Output the [x, y] coordinate of the center of the cell containing the given text.  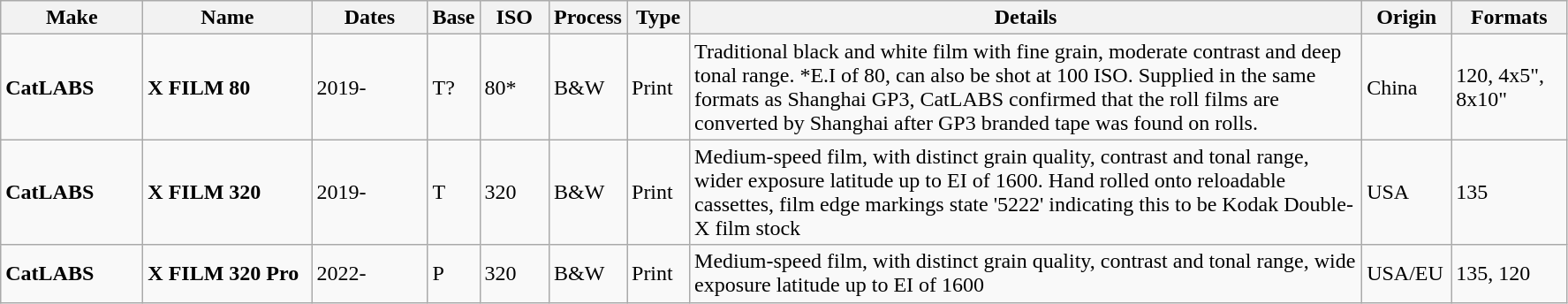
USA [1406, 193]
Base [454, 18]
120, 4x5", 8x10" [1509, 87]
USA/EU [1406, 274]
135 [1509, 193]
Medium-speed film, with distinct grain quality, contrast and tonal range, wide exposure latitude up to EI of 1600 [1026, 274]
135, 120 [1509, 274]
2022- [369, 274]
Process [588, 18]
80* [514, 87]
Dates [369, 18]
T? [454, 87]
T [454, 193]
China [1406, 87]
Formats [1509, 18]
Name [228, 18]
ISO [514, 18]
Origin [1406, 18]
Details [1026, 18]
X FILM 320 Pro [228, 274]
P [454, 274]
Make [72, 18]
X FILM 80 [228, 87]
Type [659, 18]
X FILM 320 [228, 193]
